Identify which cell holds the provided text, then report its (x, y) central coordinate. 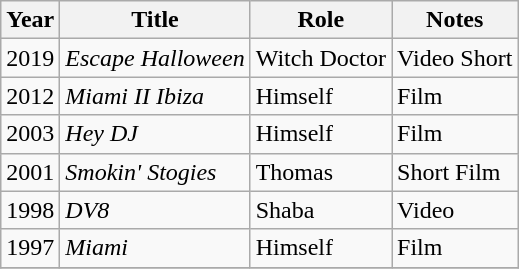
Smokin' Stogies (155, 172)
1998 (30, 210)
2001 (30, 172)
Year (30, 20)
Shaba (320, 210)
Role (320, 20)
2012 (30, 96)
Notes (455, 20)
Miami (155, 248)
Escape Halloween (155, 58)
1997 (30, 248)
Video Short (455, 58)
Title (155, 20)
Hey DJ (155, 134)
Short Film (455, 172)
Witch Doctor (320, 58)
Thomas (320, 172)
2019 (30, 58)
Video (455, 210)
DV8 (155, 210)
2003 (30, 134)
Miami II Ibiza (155, 96)
